Capture the cell that displays the provided text and extract its [x, y] central coordinate. 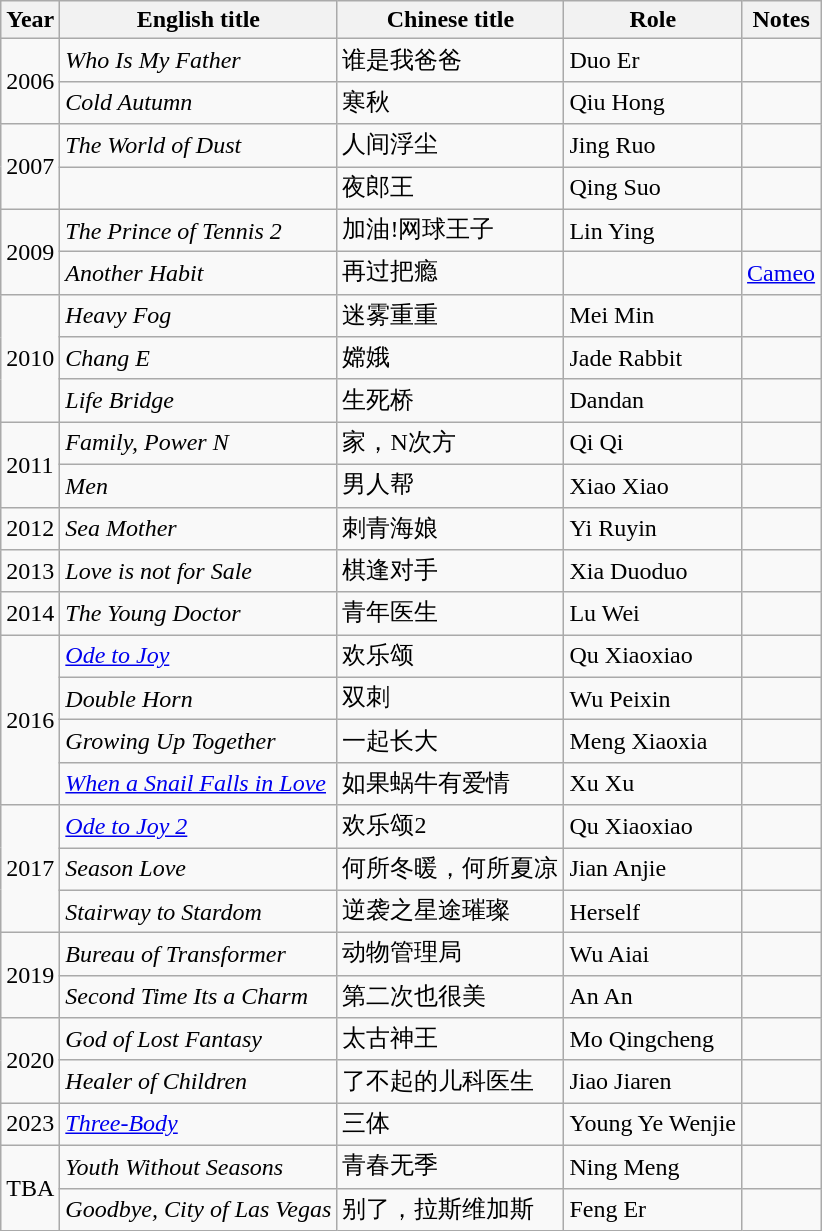
Duo Er [653, 60]
生死桥 [450, 400]
2009 [30, 252]
Year [30, 20]
Mo Qingcheng [653, 1040]
寒秋 [450, 102]
Qing Suo [653, 188]
青春无季 [450, 1166]
Xu Xu [653, 784]
夜郎王 [450, 188]
太古神王 [450, 1040]
Jian Anjie [653, 870]
2007 [30, 166]
Ode to Joy [198, 656]
Ode to Joy 2 [198, 826]
欢乐颂2 [450, 826]
欢乐颂 [450, 656]
谁是我爸爸 [450, 60]
Three-Body [198, 1124]
三体 [450, 1124]
The Young Doctor [198, 614]
Chang E [198, 358]
Ning Meng [653, 1166]
Men [198, 486]
Qiu Hong [653, 102]
Growing Up Together [198, 742]
Goodbye, City of Las Vegas [198, 1210]
Life Bridge [198, 400]
2020 [30, 1060]
动物管理局 [450, 954]
2016 [30, 720]
2013 [30, 572]
The World of Dust [198, 146]
Love is not for Sale [198, 572]
Cameo [782, 274]
Wu Aiai [653, 954]
2023 [30, 1124]
Season Love [198, 870]
Heavy Fog [198, 316]
TBA [30, 1188]
Sea Mother [198, 528]
Jade Rabbit [653, 358]
青年医生 [450, 614]
Stairway to Stardom [198, 912]
男人帮 [450, 486]
别了，拉斯维加斯 [450, 1210]
God of Lost Fantasy [198, 1040]
嫦娥 [450, 358]
一起长大 [450, 742]
再过把瘾 [450, 274]
如果蜗牛有爱情 [450, 784]
Meng Xiaoxia [653, 742]
Mei Min [653, 316]
English title [198, 20]
刺青海娘 [450, 528]
2010 [30, 358]
Bureau of Transformer [198, 954]
Dandan [653, 400]
Jing Ruo [653, 146]
Young Ye Wenjie [653, 1124]
Family, Power N [198, 444]
家，N次方 [450, 444]
第二次也很美 [450, 996]
Jiao Jiaren [653, 1082]
Double Horn [198, 698]
Herself [653, 912]
Xiao Xiao [653, 486]
2017 [30, 869]
2012 [30, 528]
Role [653, 20]
逆袭之星途璀璨 [450, 912]
2006 [30, 82]
2011 [30, 464]
Second Time Its a Charm [198, 996]
加油!网球王子 [450, 230]
Feng Er [653, 1210]
Youth Without Seasons [198, 1166]
2014 [30, 614]
Another Habit [198, 274]
人间浮尘 [450, 146]
何所冬暖，何所夏凉 [450, 870]
Xia Duoduo [653, 572]
双刺 [450, 698]
棋逢对手 [450, 572]
Yi Ruyin [653, 528]
了不起的儿科医生 [450, 1082]
Wu Peixin [653, 698]
An An [653, 996]
Who Is My Father [198, 60]
The Prince of Tennis 2 [198, 230]
2019 [30, 976]
Qi Qi [653, 444]
Healer of Children [198, 1082]
Chinese title [450, 20]
Cold Autumn [198, 102]
When a Snail Falls in Love [198, 784]
Notes [782, 20]
迷雾重重 [450, 316]
Lin Ying [653, 230]
Lu Wei [653, 614]
